Search for the cell housing the specified text and yield its [x, y] center coordinate. 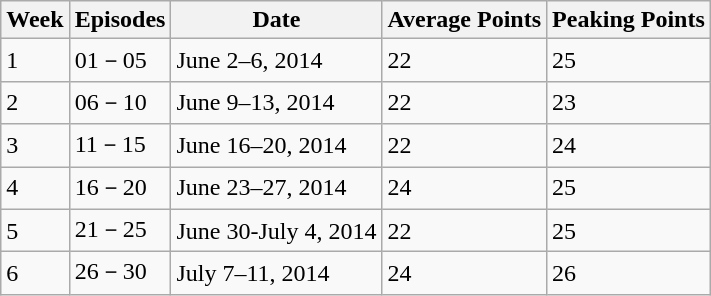
16－20 [120, 188]
June 9–13, 2014 [276, 102]
Episodes [120, 20]
4 [35, 188]
3 [35, 146]
06－10 [120, 102]
6 [35, 274]
26－30 [120, 274]
Week [35, 20]
11－15 [120, 146]
June 23–27, 2014 [276, 188]
2 [35, 102]
Date [276, 20]
July 7–11, 2014 [276, 274]
June 16–20, 2014 [276, 146]
June 30-July 4, 2014 [276, 230]
26 [629, 274]
5 [35, 230]
01－05 [120, 60]
1 [35, 60]
Peaking Points [629, 20]
21－25 [120, 230]
Average Points [464, 20]
23 [629, 102]
June 2–6, 2014 [276, 60]
